Detect which cell encompasses the target text, then output its (X, Y) center coordinate. 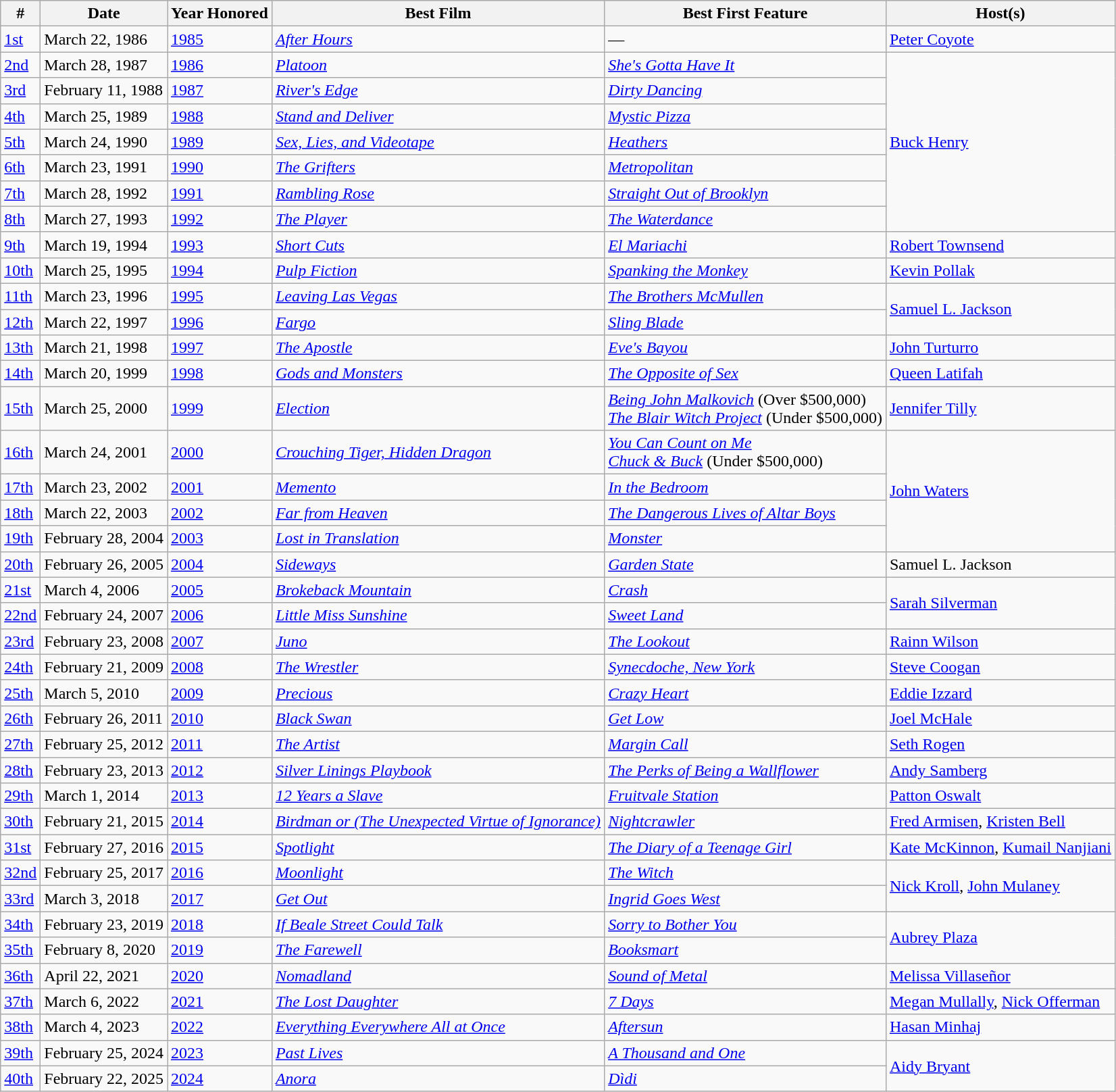
Melissa Villaseñor (1000, 976)
Metropolitan (746, 168)
Sex, Lies, and Videotape (438, 142)
1987 (220, 91)
Crouching Tiger, Hidden Dragon (438, 453)
March 22, 1986 (104, 39)
February 25, 2017 (104, 873)
March 22, 2003 (104, 513)
2000 (220, 453)
March 23, 2002 (104, 487)
March 23, 1991 (104, 168)
2009 (220, 693)
February 26, 2011 (104, 718)
Best Film (438, 14)
Year Honored (220, 14)
Pulp Fiction (438, 270)
37th (20, 1001)
2006 (220, 616)
Memento (438, 487)
2019 (220, 950)
Straight Out of Brooklyn (746, 193)
March 20, 1999 (104, 374)
10th (20, 270)
Platoon (438, 65)
Dìdi (746, 1078)
February 21, 2009 (104, 667)
Get Out (438, 899)
Little Miss Sunshine (438, 616)
29th (20, 796)
March 4, 2006 (104, 590)
Host(s) (1000, 14)
Monster (746, 539)
6th (20, 168)
March 25, 2000 (104, 408)
39th (20, 1053)
1995 (220, 296)
Heathers (746, 142)
John Turturro (1000, 348)
1996 (220, 322)
2012 (220, 770)
2024 (220, 1078)
30th (20, 822)
Past Lives (438, 1053)
Juno (438, 641)
4th (20, 116)
2001 (220, 487)
1990 (220, 168)
Far from Heaven (438, 513)
Black Swan (438, 718)
Nick Kroll, John Mulaney (1000, 886)
36th (20, 976)
February 24, 2007 (104, 616)
February 25, 2012 (104, 744)
35th (20, 950)
March 19, 1994 (104, 245)
The Wrestler (438, 667)
March 22, 1997 (104, 322)
5th (20, 142)
Megan Mullally, Nick Offerman (1000, 1001)
If Beale Street Could Talk (438, 924)
Patton Oswalt (1000, 796)
Being John Malkovich (Over $500,000)The Blair Witch Project (Under $500,000) (746, 408)
27th (20, 744)
The Waterdance (746, 219)
Kevin Pollak (1000, 270)
18th (20, 513)
March 1, 2014 (104, 796)
Robert Townsend (1000, 245)
Fargo (438, 322)
7th (20, 193)
The Farewell (438, 950)
2nd (20, 65)
1998 (220, 374)
Election (438, 408)
Leaving Las Vegas (438, 296)
2016 (220, 873)
2020 (220, 976)
2017 (220, 899)
Best First Feature (746, 14)
31st (20, 847)
Sling Blade (746, 322)
1986 (220, 65)
# (20, 14)
After Hours (438, 39)
2015 (220, 847)
March 5, 2010 (104, 693)
Joel McHale (1000, 718)
1st (20, 39)
The Witch (746, 873)
The Player (438, 219)
11th (20, 296)
Sarah Silverman (1000, 603)
3rd (20, 91)
2014 (220, 822)
Get Low (746, 718)
2011 (220, 744)
February 25, 2024 (104, 1053)
Spanking the Monkey (746, 270)
19th (20, 539)
March 3, 2018 (104, 899)
20th (20, 564)
February 28, 2004 (104, 539)
Stand and Deliver (438, 116)
Aftersun (746, 1027)
Queen Latifah (1000, 374)
The Lookout (746, 641)
Synecdoche, New York (746, 667)
February 23, 2008 (104, 641)
Eddie Izzard (1000, 693)
32nd (20, 873)
1985 (220, 39)
Crazy Heart (746, 693)
March 25, 1989 (104, 116)
34th (20, 924)
February 11, 1988 (104, 91)
Fruitvale Station (746, 796)
The Lost Daughter (438, 1001)
The Apostle (438, 348)
Eve's Bayou (746, 348)
Anora (438, 1078)
7 Days (746, 1001)
1993 (220, 245)
1997 (220, 348)
13th (20, 348)
8th (20, 219)
1989 (220, 142)
Seth Rogen (1000, 744)
23rd (20, 641)
Kate McKinnon, Kumail Nanjiani (1000, 847)
March 27, 1993 (104, 219)
Nomadland (438, 976)
Birdman or (The Unexpected Virtue of Ignorance) (438, 822)
15th (20, 408)
Nightcrawler (746, 822)
Precious (438, 693)
2010 (220, 718)
Date (104, 14)
February 23, 2013 (104, 770)
2002 (220, 513)
28th (20, 770)
Crash (746, 590)
February 27, 2016 (104, 847)
Sound of Metal (746, 976)
El Mariachi (746, 245)
2021 (220, 1001)
Aidy Bryant (1000, 1066)
She's Gotta Have It (746, 65)
April 22, 2021 (104, 976)
Brokeback Mountain (438, 590)
March 4, 2023 (104, 1027)
Booksmart (746, 950)
Peter Coyote (1000, 39)
16th (20, 453)
2005 (220, 590)
2004 (220, 564)
February 22, 2025 (104, 1078)
March 6, 2022 (104, 1001)
24th (20, 667)
River's Edge (438, 91)
A Thousand and One (746, 1053)
14th (20, 374)
March 21, 1998 (104, 348)
February 26, 2005 (104, 564)
John Waters (1000, 491)
25th (20, 693)
The Diary of a Teenage Girl (746, 847)
21st (20, 590)
40th (20, 1078)
2018 (220, 924)
Silver Linings Playbook (438, 770)
March 23, 1996 (104, 296)
Spotlight (438, 847)
March 25, 1995 (104, 270)
Dirty Dancing (746, 91)
12th (20, 322)
Steve Coogan (1000, 667)
Hasan Minhaj (1000, 1027)
The Perks of Being a Wallflower (746, 770)
Fred Armisen, Kristen Bell (1000, 822)
Mystic Pizza (746, 116)
March 24, 2001 (104, 453)
Sweet Land (746, 616)
Andy Samberg (1000, 770)
The Grifters (438, 168)
2007 (220, 641)
The Dangerous Lives of Altar Boys (746, 513)
1992 (220, 219)
1994 (220, 270)
March 28, 1987 (104, 65)
March 24, 1990 (104, 142)
33rd (20, 899)
In the Bedroom (746, 487)
2003 (220, 539)
The Opposite of Sex (746, 374)
The Artist (438, 744)
Everything Everywhere All at Once (438, 1027)
Sideways (438, 564)
— (746, 39)
Margin Call (746, 744)
Moonlight (438, 873)
Jennifer Tilly (1000, 408)
Buck Henry (1000, 142)
Lost in Translation (438, 539)
22nd (20, 616)
Ingrid Goes West (746, 899)
26th (20, 718)
You Can Count on MeChuck & Buck (Under $500,000) (746, 453)
2013 (220, 796)
12 Years a Slave (438, 796)
Sorry to Bother You (746, 924)
Gods and Monsters (438, 374)
2023 (220, 1053)
Aubrey Plaza (1000, 937)
February 23, 2019 (104, 924)
2022 (220, 1027)
9th (20, 245)
1999 (220, 408)
1991 (220, 193)
March 28, 1992 (104, 193)
February 8, 2020 (104, 950)
17th (20, 487)
The Brothers McMullen (746, 296)
Rainn Wilson (1000, 641)
February 21, 2015 (104, 822)
Garden State (746, 564)
2008 (220, 667)
1988 (220, 116)
Rambling Rose (438, 193)
38th (20, 1027)
Short Cuts (438, 245)
